Locate the cell with the specified text and output its (X, Y) center coordinate. 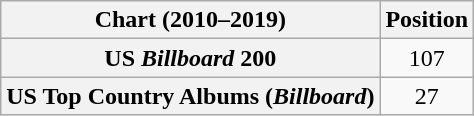
Chart (2010–2019) (190, 20)
US Top Country Albums (Billboard) (190, 96)
Position (427, 20)
US Billboard 200 (190, 58)
27 (427, 96)
107 (427, 58)
